Return (x, y) of the center of cell containing provided text 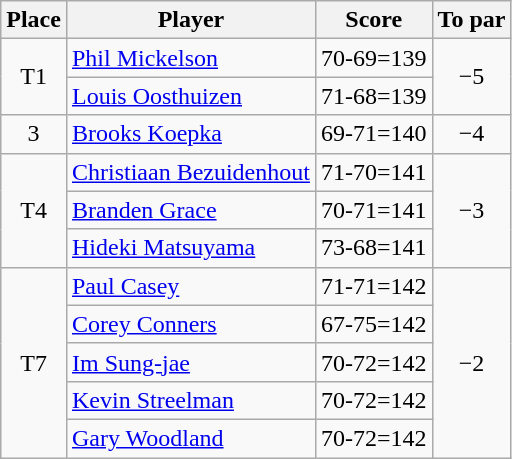
Kevin Streelman (190, 400)
Score (374, 20)
71-70=141 (374, 172)
T4 (34, 210)
Corey Conners (190, 324)
Christiaan Bezuidenhout (190, 172)
Phil Mickelson (190, 58)
Paul Casey (190, 286)
T7 (34, 362)
73-68=141 (374, 248)
70-71=141 (374, 210)
67-75=142 (374, 324)
Place (34, 20)
69-71=140 (374, 134)
−3 (472, 210)
−2 (472, 362)
T1 (34, 77)
Louis Oosthuizen (190, 96)
Branden Grace (190, 210)
71-71=142 (374, 286)
Hideki Matsuyama (190, 248)
Gary Woodland (190, 438)
Im Sung-jae (190, 362)
70-69=139 (374, 58)
Brooks Koepka (190, 134)
71-68=139 (374, 96)
Player (190, 20)
To par (472, 20)
−4 (472, 134)
3 (34, 134)
−5 (472, 77)
